Return [X, Y] of the center of cell containing provided text 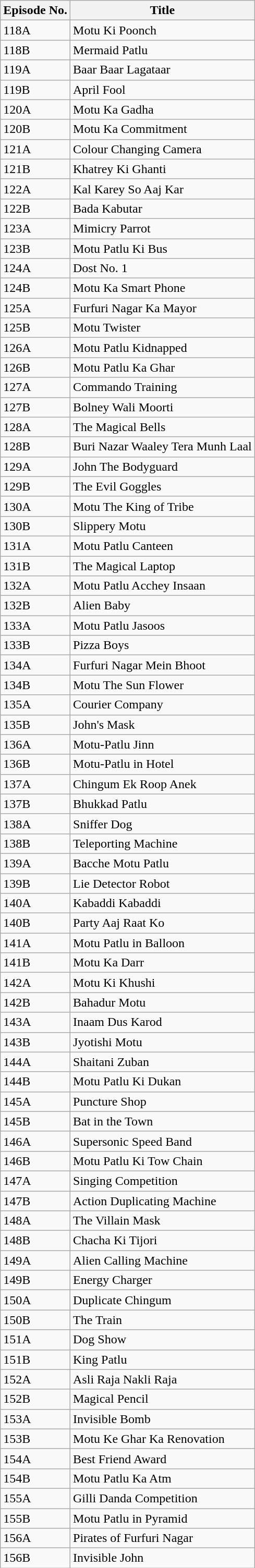
Khatrey Ki Ghanti [163, 169]
Motu Ka Smart Phone [163, 288]
125A [35, 308]
120B [35, 129]
129A [35, 467]
Motu Patlu Ki Dukan [163, 1082]
Motu-Patlu Jinn [163, 744]
John's Mask [163, 725]
131B [35, 566]
151B [35, 1359]
Party Aaj Raat Ko [163, 923]
Commando Training [163, 387]
Jyotishi Motu [163, 1042]
Motu Patlu Acchey Insaan [163, 586]
Motu Patlu Canteen [163, 546]
Dog Show [163, 1340]
122A [35, 189]
152A [35, 1379]
142A [35, 983]
Sniffer Dog [163, 824]
Motu The Sun Flower [163, 685]
King Patlu [163, 1359]
123B [35, 249]
156B [35, 1558]
121B [35, 169]
Inaam Dus Karod [163, 1022]
130B [35, 526]
Motu Ka Commitment [163, 129]
John The Bodyguard [163, 467]
Motu Ka Gadha [163, 109]
Motu Patlu Ka Ghar [163, 367]
124A [35, 268]
Motu-Patlu in Hotel [163, 764]
Asli Raja Nakli Raja [163, 1379]
Motu Ka Darr [163, 963]
123A [35, 228]
135A [35, 705]
Energy Charger [163, 1280]
133A [35, 626]
The Villain Mask [163, 1221]
Buri Nazar Waaley Tera Munh Laal [163, 447]
140A [35, 903]
140B [35, 923]
155B [35, 1518]
134B [35, 685]
Chingum Ek Roop Anek [163, 784]
Motu Patlu in Pyramid [163, 1518]
150B [35, 1320]
119A [35, 70]
Courier Company [163, 705]
Motu Patlu Jasoos [163, 626]
129B [35, 486]
155A [35, 1498]
Baar Baar Lagataar [163, 70]
Gilli Danda Competition [163, 1498]
146A [35, 1141]
138B [35, 843]
Motu The King of Tribe [163, 506]
134A [35, 665]
130A [35, 506]
133B [35, 645]
Mimicry Parrot [163, 228]
144A [35, 1062]
Motu Ke Ghar Ka Renovation [163, 1439]
The Magical Bells [163, 427]
154A [35, 1459]
Puncture Shop [163, 1101]
152B [35, 1399]
148B [35, 1241]
132B [35, 606]
126A [35, 348]
149A [35, 1260]
Mermaid Patlu [163, 50]
136B [35, 764]
148A [35, 1221]
118B [35, 50]
Title [163, 10]
Action Duplicating Machine [163, 1200]
147A [35, 1181]
149B [35, 1280]
Pirates of Furfuri Nagar [163, 1538]
Colour Changing Camera [163, 149]
145B [35, 1121]
120A [35, 109]
Supersonic Speed Band [163, 1141]
Bat in the Town [163, 1121]
Furfuri Nagar Mein Bhoot [163, 665]
132A [35, 586]
153A [35, 1419]
147B [35, 1200]
Shaitani Zuban [163, 1062]
154B [35, 1478]
Slippery Motu [163, 526]
143A [35, 1022]
Pizza Boys [163, 645]
Invisible John [163, 1558]
Motu Patlu Ki Bus [163, 249]
125B [35, 328]
128A [35, 427]
131A [35, 546]
141A [35, 943]
The Magical Laptop [163, 566]
Kabaddi Kabaddi [163, 903]
Duplicate Chingum [163, 1300]
April Fool [163, 90]
138A [35, 824]
Motu Patlu Ki Tow Chain [163, 1161]
Alien Calling Machine [163, 1260]
Bahadur Motu [163, 1002]
Bhukkad Patlu [163, 804]
127A [35, 387]
The Evil Goggles [163, 486]
119B [35, 90]
Best Friend Award [163, 1459]
141B [35, 963]
Bacche Motu Patlu [163, 863]
Motu Patlu Kidnapped [163, 348]
Motu Patlu in Balloon [163, 943]
121A [35, 149]
Motu Ki Khushi [163, 983]
Lie Detector Robot [163, 884]
Motu Ki Poonch [163, 30]
150A [35, 1300]
126B [35, 367]
145A [35, 1101]
139A [35, 863]
137B [35, 804]
Episode No. [35, 10]
118A [35, 30]
124B [35, 288]
Teleporting Machine [163, 843]
Alien Baby [163, 606]
136A [35, 744]
Motu Patlu Ka Atm [163, 1478]
Bolney Wali Moorti [163, 407]
143B [35, 1042]
127B [35, 407]
122B [35, 209]
153B [35, 1439]
Bada Kabutar [163, 209]
135B [35, 725]
Chacha Ki Tijori [163, 1241]
Kal Karey So Aaj Kar [163, 189]
137A [35, 784]
Invisible Bomb [163, 1419]
146B [35, 1161]
Dost No. 1 [163, 268]
The Train [163, 1320]
Motu Twister [163, 328]
Magical Pencil [163, 1399]
128B [35, 447]
139B [35, 884]
151A [35, 1340]
142B [35, 1002]
144B [35, 1082]
156A [35, 1538]
Furfuri Nagar Ka Mayor [163, 308]
Singing Competition [163, 1181]
